Scan for the cell matching the given text and deliver its [X, Y] coordinate at center. 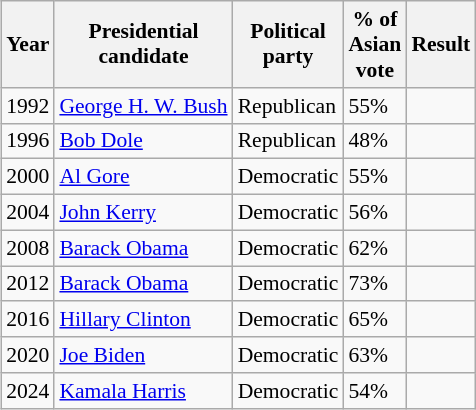
2008 [28, 248]
56% [374, 212]
2016 [28, 319]
Joe Biden [143, 355]
George H. W. Bush [143, 105]
54% [374, 390]
Result [440, 44]
2012 [28, 284]
1992 [28, 105]
73% [374, 284]
Political party [288, 44]
Presidentialcandidate [143, 44]
65% [374, 319]
Year [28, 44]
Hillary Clinton [143, 319]
Al Gore [143, 177]
2024 [28, 390]
John Kerry [143, 212]
62% [374, 248]
2004 [28, 212]
48% [374, 141]
Kamala Harris [143, 390]
% ofAsianvote [374, 44]
2000 [28, 177]
63% [374, 355]
2020 [28, 355]
1996 [28, 141]
Bob Dole [143, 141]
